Output the [X, Y] coordinate of the center of the cell containing the given text.  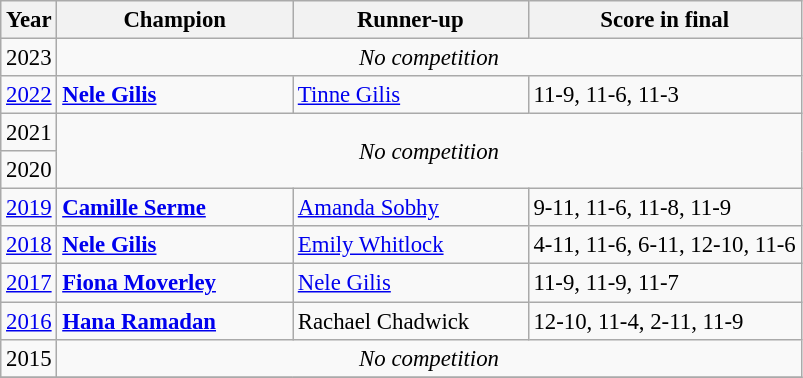
2017 [29, 283]
2022 [29, 95]
2015 [29, 358]
4-11, 11-6, 6-11, 12-10, 11-6 [664, 245]
Runner-up [410, 20]
Emily Whitlock [410, 245]
11-9, 11-9, 11-7 [664, 283]
Tinne Gilis [410, 95]
Fiona Moverley [175, 283]
Score in final [664, 20]
2020 [29, 170]
Rachael Chadwick [410, 321]
2019 [29, 208]
2023 [29, 58]
2018 [29, 245]
9-11, 11-6, 11-8, 11-9 [664, 208]
Hana Ramadan [175, 321]
12-10, 11-4, 2-11, 11-9 [664, 321]
Year [29, 20]
2016 [29, 321]
Champion [175, 20]
2021 [29, 133]
Camille Serme [175, 208]
Amanda Sobhy [410, 208]
11-9, 11-6, 11-3 [664, 95]
